Pinpoint the cell where the given text exists, returning its (x, y) midpoint coordinate. 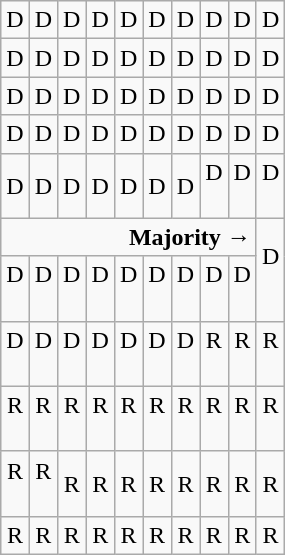
Majority → (129, 237)
